Find where the given text appears and provide that cell's center as [X, Y] coordinate. 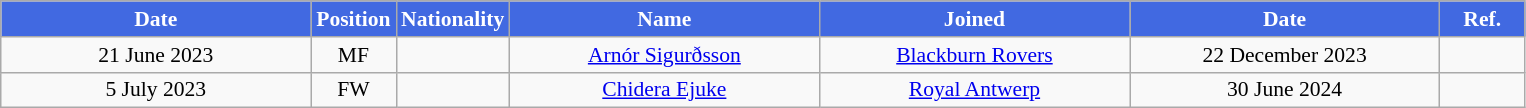
Blackburn Rovers [974, 55]
FW [354, 90]
Chidera Ejuke [664, 90]
5 July 2023 [156, 90]
30 June 2024 [1285, 90]
Ref. [1482, 19]
Royal Antwerp [974, 90]
Joined [974, 19]
21 June 2023 [156, 55]
Name [664, 19]
MF [354, 55]
Nationality [452, 19]
Position [354, 19]
Arnór Sigurðsson [664, 55]
22 December 2023 [1285, 55]
